Detect which cell encompasses the target text, then output its [x, y] center coordinate. 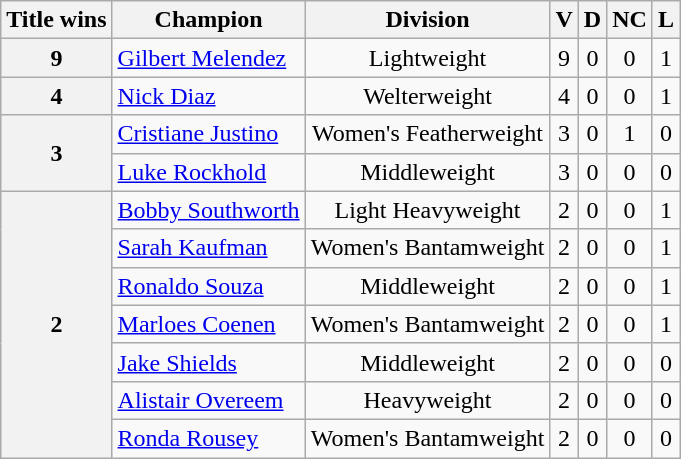
Nick Diaz [208, 96]
Lightweight [428, 58]
Ronda Rousey [208, 438]
NC [630, 20]
Jake Shields [208, 362]
Cristiane Justino [208, 134]
D [592, 20]
Champion [208, 20]
Heavyweight [428, 400]
Welterweight [428, 96]
Sarah Kaufman [208, 248]
Title wins [56, 20]
Luke Rockhold [208, 172]
Light Heavyweight [428, 210]
Division [428, 20]
Marloes Coenen [208, 324]
Gilbert Melendez [208, 58]
Ronaldo Souza [208, 286]
V [564, 20]
L [666, 20]
Women's Featherweight [428, 134]
Alistair Overeem [208, 400]
Bobby Southworth [208, 210]
